From the cell containing the given text, extract its center point as [x, y] coordinate. 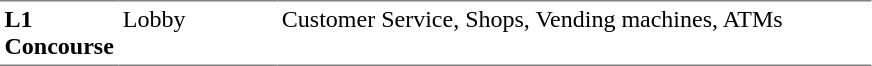
L1Concourse [59, 33]
Lobby [198, 33]
Customer Service, Shops, Vending machines, ATMs [574, 33]
